Find where the given text appears and provide that cell's center as (X, Y) coordinate. 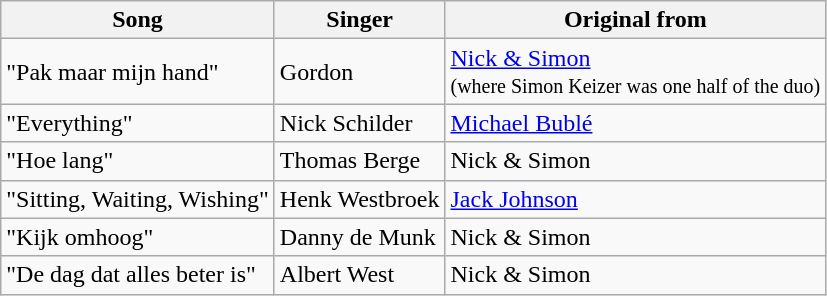
Gordon (360, 72)
Danny de Munk (360, 237)
"De dag dat alles beter is" (138, 275)
"Sitting, Waiting, Wishing" (138, 199)
"Hoe lang" (138, 161)
Singer (360, 20)
"Kijk omhoog" (138, 237)
"Pak maar mijn hand" (138, 72)
Michael Bublé (636, 123)
Song (138, 20)
Thomas Berge (360, 161)
Henk Westbroek (360, 199)
Original from (636, 20)
Nick Schilder (360, 123)
Nick & Simon (where Simon Keizer was one half of the duo) (636, 72)
Albert West (360, 275)
"Everything" (138, 123)
Jack Johnson (636, 199)
